Scan for the cell matching the given text and deliver its (x, y) coordinate at center. 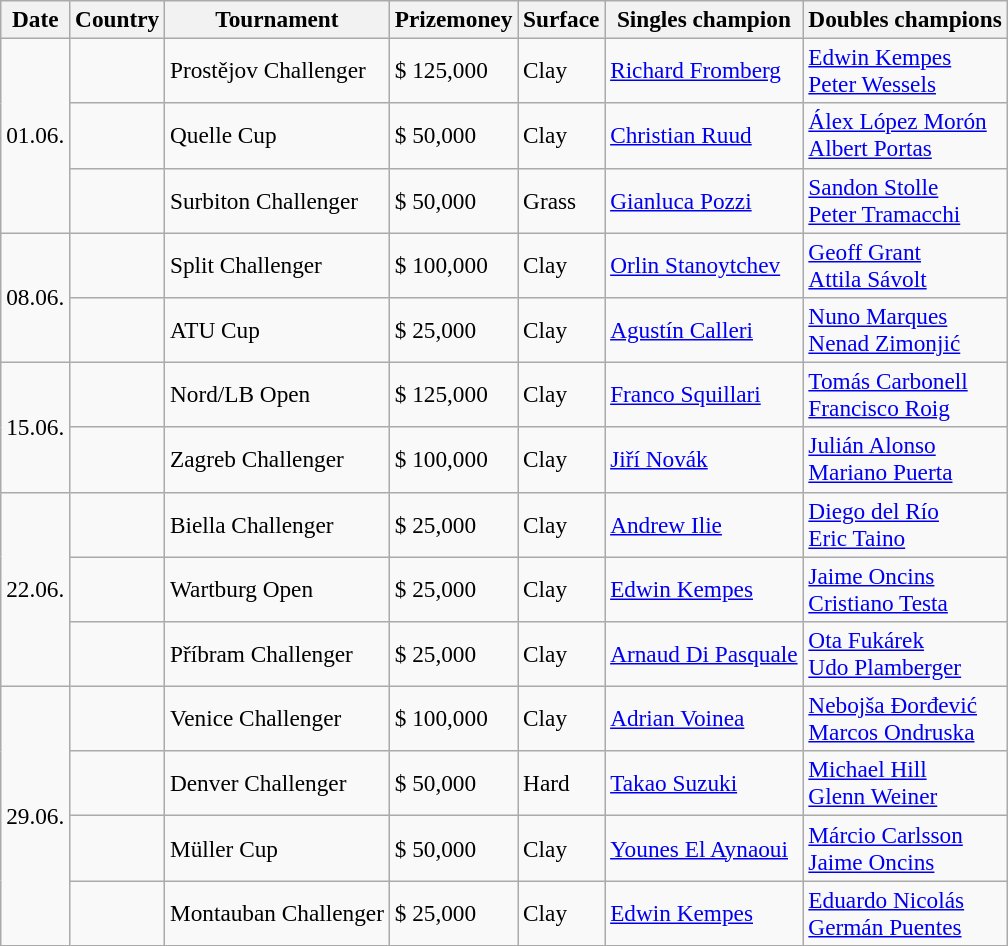
Singles champion (704, 19)
Montauban Challenger (278, 912)
Nord/LB Open (278, 394)
Nebojša Đorđević Marcos Ondruska (905, 718)
Surbiton Challenger (278, 200)
ATU Cup (278, 330)
Andrew Ilie (704, 524)
Edwin Kempes Peter Wessels (905, 70)
Ota Fukárek Udo Plamberger (905, 654)
Jaime Oncins Cristiano Testa (905, 588)
Surface (562, 19)
Tournament (278, 19)
Takao Suzuki (704, 784)
01.06. (36, 135)
Eduardo Nicolás Germán Puentes (905, 912)
Müller Cup (278, 848)
Příbram Challenger (278, 654)
Diego del Río Eric Taino (905, 524)
Split Challenger (278, 264)
Prizemoney (453, 19)
Márcio Carlsson Jaime Oncins (905, 848)
Venice Challenger (278, 718)
Jiří Novák (704, 460)
Younes El Aynaoui (704, 848)
Michael Hill Glenn Weiner (905, 784)
Nuno Marques Nenad Zimonjić (905, 330)
Grass (562, 200)
Date (36, 19)
Country (118, 19)
29.06. (36, 816)
15.06. (36, 427)
Wartburg Open (278, 588)
Geoff Grant Attila Sávolt (905, 264)
Adrian Voinea (704, 718)
Biella Challenger (278, 524)
Quelle Cup (278, 136)
Arnaud Di Pasquale (704, 654)
Hard (562, 784)
Orlin Stanoytchev (704, 264)
Doubles champions (905, 19)
08.06. (36, 297)
22.06. (36, 589)
Julián Alonso Mariano Puerta (905, 460)
Sandon Stolle Peter Tramacchi (905, 200)
Gianluca Pozzi (704, 200)
Zagreb Challenger (278, 460)
Tomás Carbonell Francisco Roig (905, 394)
Richard Fromberg (704, 70)
Agustín Calleri (704, 330)
Denver Challenger (278, 784)
Álex López Morón Albert Portas (905, 136)
Prostějov Challenger (278, 70)
Christian Ruud (704, 136)
Franco Squillari (704, 394)
